Pinpoint the cell where the given text exists, returning its (X, Y) midpoint coordinate. 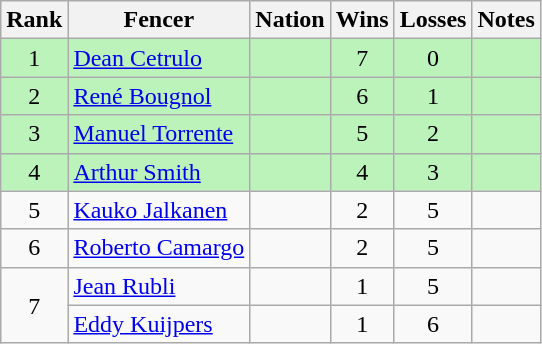
Notes (506, 20)
Losses (433, 20)
0 (433, 58)
Jean Rubli (159, 286)
Wins (362, 20)
Roberto Camargo (159, 248)
Arthur Smith (159, 172)
Dean Cetrulo (159, 58)
Manuel Torrente (159, 134)
Kauko Jalkanen (159, 210)
Rank (34, 20)
Eddy Kuijpers (159, 324)
Fencer (159, 20)
René Bougnol (159, 96)
Nation (290, 20)
